Detect which cell encompasses the target text, then output its (X, Y) center coordinate. 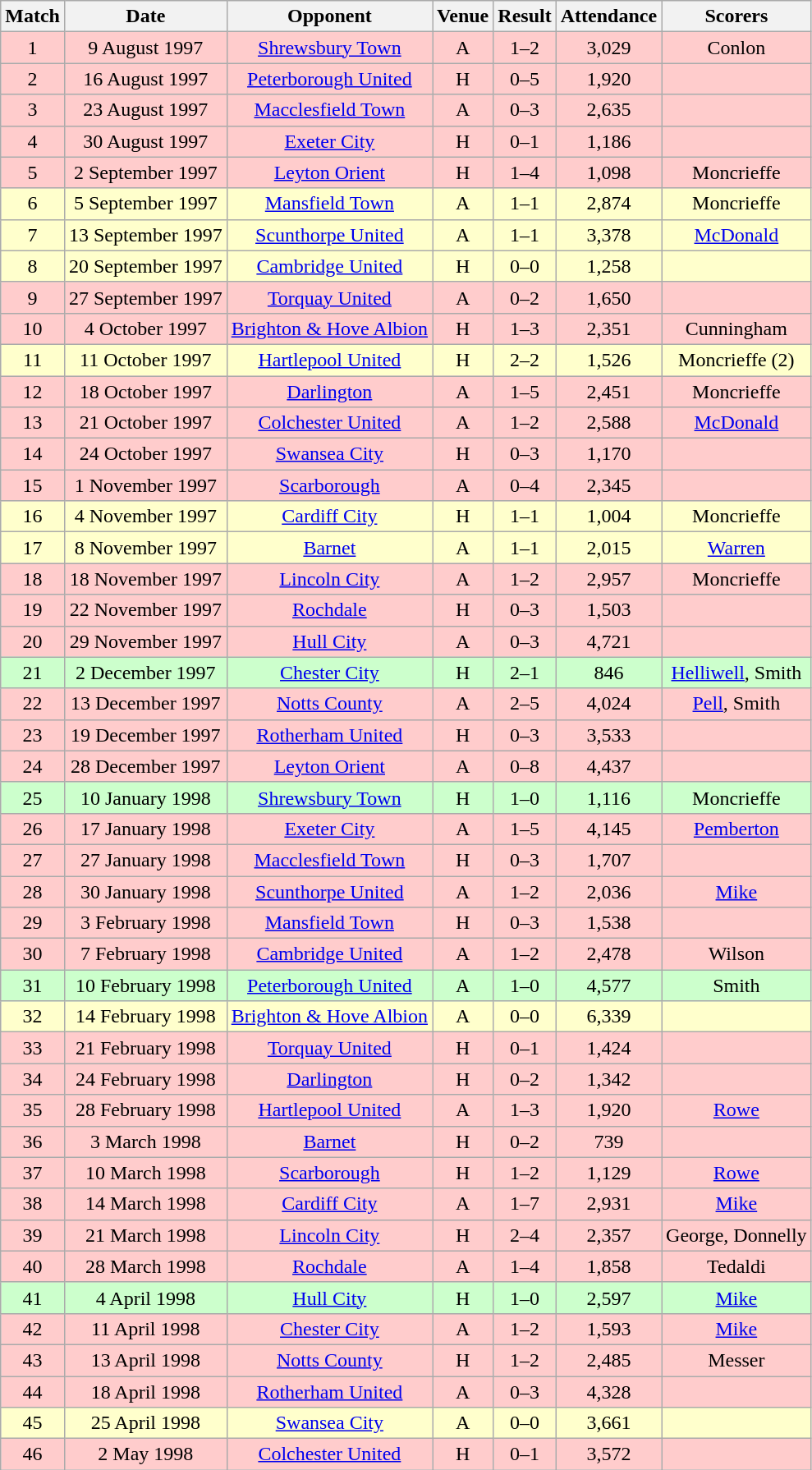
Opponent (329, 16)
0–8 (525, 766)
1,526 (608, 360)
3,533 (608, 735)
1,650 (608, 297)
4,437 (608, 766)
11 (33, 360)
28 February 1998 (145, 1110)
9 August 1997 (145, 48)
28 December 1997 (145, 766)
18 April 1998 (145, 1392)
Helliwell, Smith (737, 673)
0–5 (525, 79)
33 (33, 1048)
1,538 (608, 923)
1,342 (608, 1079)
20 (33, 641)
34 (33, 1079)
3,029 (608, 48)
11 October 1997 (145, 360)
13 (33, 423)
4,145 (608, 829)
24 October 1997 (145, 454)
29 November 1997 (145, 641)
25 (33, 797)
2–5 (525, 704)
21 March 1998 (145, 1235)
18 October 1997 (145, 392)
30 January 1998 (145, 891)
3,378 (608, 235)
Result (525, 16)
5 September 1997 (145, 204)
2,931 (608, 1204)
1,858 (608, 1266)
Match (33, 16)
24 February 1998 (145, 1079)
21 (33, 673)
1,707 (608, 860)
3,661 (608, 1423)
2–1 (525, 673)
4,577 (608, 985)
20 September 1997 (145, 266)
30 (33, 954)
19 (33, 610)
27 September 1997 (145, 297)
25 April 1998 (145, 1423)
46 (33, 1454)
19 December 1997 (145, 735)
43 (33, 1360)
846 (608, 673)
21 October 1997 (145, 423)
4,328 (608, 1392)
1,593 (608, 1329)
38 (33, 1204)
3 (33, 110)
31 (33, 985)
10 (33, 328)
2–4 (525, 1235)
27 January 1998 (145, 860)
11 April 1998 (145, 1329)
7 (33, 235)
26 (33, 829)
Wilson (737, 954)
24 (33, 766)
37 (33, 1173)
41 (33, 1298)
Pemberton (737, 829)
1 (33, 48)
45 (33, 1423)
Messer (737, 1360)
44 (33, 1392)
18 November 1997 (145, 579)
1–7 (525, 1204)
16 (33, 517)
Cunningham (737, 328)
2 (33, 79)
27 (33, 860)
2,357 (608, 1235)
2,597 (608, 1298)
13 September 1997 (145, 235)
3,572 (608, 1454)
1,258 (608, 266)
2,957 (608, 579)
Pell, Smith (737, 704)
23 August 1997 (145, 110)
Moncrieffe (2) (737, 360)
Scorers (737, 16)
23 (33, 735)
8 November 1997 (145, 548)
13 December 1997 (145, 704)
18 (33, 579)
7 February 1998 (145, 954)
4 October 1997 (145, 328)
2,588 (608, 423)
35 (33, 1110)
39 (33, 1235)
10 January 1998 (145, 797)
28 March 1998 (145, 1266)
2,485 (608, 1360)
2,478 (608, 954)
Warren (737, 548)
1,503 (608, 610)
2–2 (525, 360)
4,024 (608, 704)
0–4 (525, 485)
2 December 1997 (145, 673)
Date (145, 16)
Conlon (737, 48)
42 (33, 1329)
739 (608, 1142)
21 February 1998 (145, 1048)
4,721 (608, 641)
17 (33, 548)
1,186 (608, 141)
9 (33, 297)
32 (33, 1017)
14 March 1998 (145, 1204)
2,015 (608, 548)
2,036 (608, 891)
40 (33, 1266)
14 (33, 454)
5 (33, 172)
28 (33, 891)
4 November 1997 (145, 517)
10 March 1998 (145, 1173)
Smith (737, 985)
1,116 (608, 797)
1,170 (608, 454)
1,004 (608, 517)
12 (33, 392)
2,635 (608, 110)
15 (33, 485)
6 (33, 204)
2,345 (608, 485)
Attendance (608, 16)
14 February 1998 (145, 1017)
6,339 (608, 1017)
2 May 1998 (145, 1454)
2,874 (608, 204)
1,129 (608, 1173)
36 (33, 1142)
2 September 1997 (145, 172)
17 January 1998 (145, 829)
22 (33, 704)
30 August 1997 (145, 141)
Venue (463, 16)
2,351 (608, 328)
Tedaldi (737, 1266)
29 (33, 923)
13 April 1998 (145, 1360)
1 November 1997 (145, 485)
22 November 1997 (145, 610)
3 February 1998 (145, 923)
16 August 1997 (145, 79)
1,098 (608, 172)
8 (33, 266)
10 February 1998 (145, 985)
George, Donnelly (737, 1235)
1,424 (608, 1048)
3 March 1998 (145, 1142)
4 (33, 141)
4 April 1998 (145, 1298)
2,451 (608, 392)
